Determine the [x, y] coordinate at the center of the cell enclosing the given text.  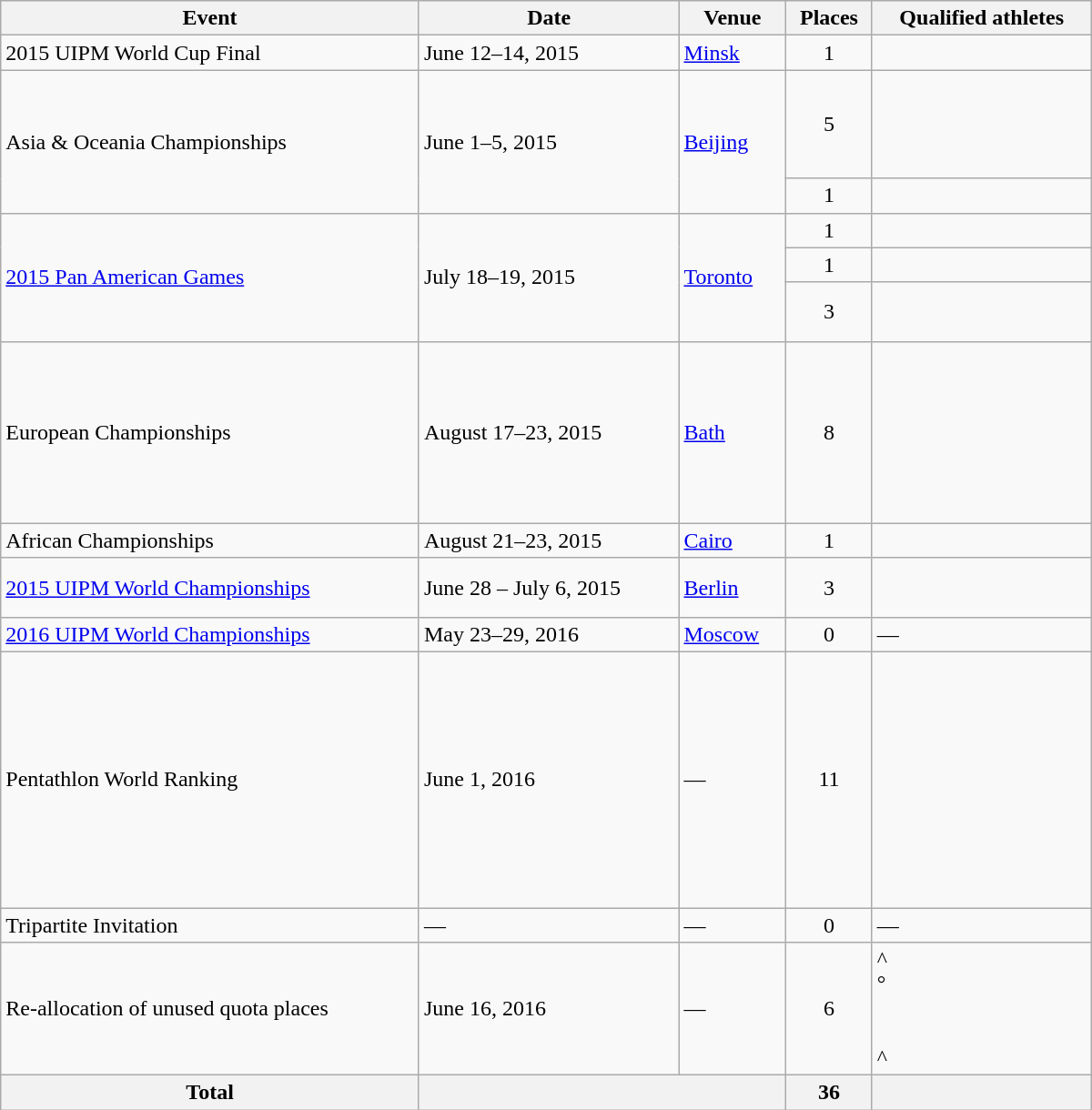
Places [829, 18]
Venue [733, 18]
African Championships [210, 540]
Asia & Oceania Championships [210, 142]
Date [548, 18]
5 [829, 124]
May 23–29, 2016 [548, 634]
Beijing [733, 142]
Toronto [733, 277]
Total [210, 1093]
Event [210, 18]
11 [829, 779]
^°^ [981, 1009]
Pentathlon World Ranking [210, 779]
2015 Pan American Games [210, 277]
June 1–5, 2015 [548, 142]
June 12–14, 2015 [548, 53]
June 16, 2016 [548, 1009]
June 1, 2016 [548, 779]
July 18–19, 2015 [548, 277]
2015 UIPM World Cup Final [210, 53]
June 28 – July 6, 2015 [548, 588]
2015 UIPM World Championships [210, 588]
Minsk [733, 53]
Tripartite Invitation [210, 925]
Bath [733, 432]
August 21–23, 2015 [548, 540]
Berlin [733, 588]
August 17–23, 2015 [548, 432]
36 [829, 1093]
2016 UIPM World Championships [210, 634]
Re-allocation of unused quota places [210, 1009]
6 [829, 1009]
Moscow [733, 634]
European Championships [210, 432]
8 [829, 432]
Cairo [733, 540]
Qualified athletes [981, 18]
